For the text-containing cell, return its midpoint in [X, Y] coordinate format. 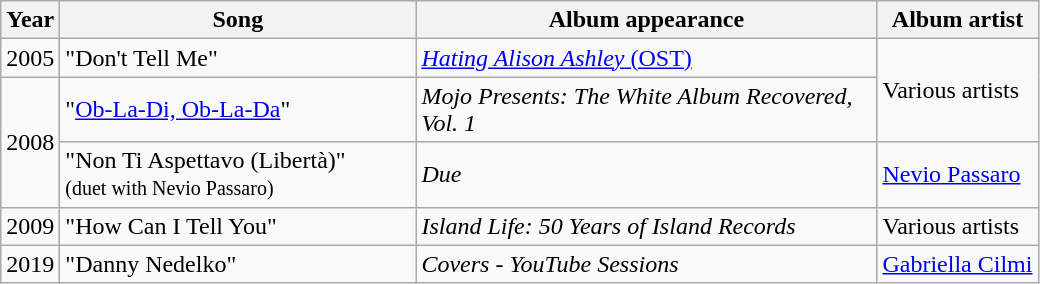
Island Life: 50 Years of Island Records [646, 226]
2005 [30, 58]
Gabriella Cilmi [958, 264]
2008 [30, 142]
Year [30, 20]
Mojo Presents: The White Album Recovered, Vol. 1 [646, 110]
"Non Ti Aspettavo (Libertà)"(duet with Nevio Passaro) [238, 174]
Covers - YouTube Sessions [646, 264]
2019 [30, 264]
Album appearance [646, 20]
"Danny Nedelko" [238, 264]
"Ob-La-Di, Ob-La-Da" [238, 110]
"How Can I Tell You" [238, 226]
Nevio Passaro [958, 174]
Hating Alison Ashley (OST) [646, 58]
"Don't Tell Me" [238, 58]
2009 [30, 226]
Song [238, 20]
Album artist [958, 20]
Due [646, 174]
